Determine the (x, y) coordinate at the center of the cell enclosing the given text.  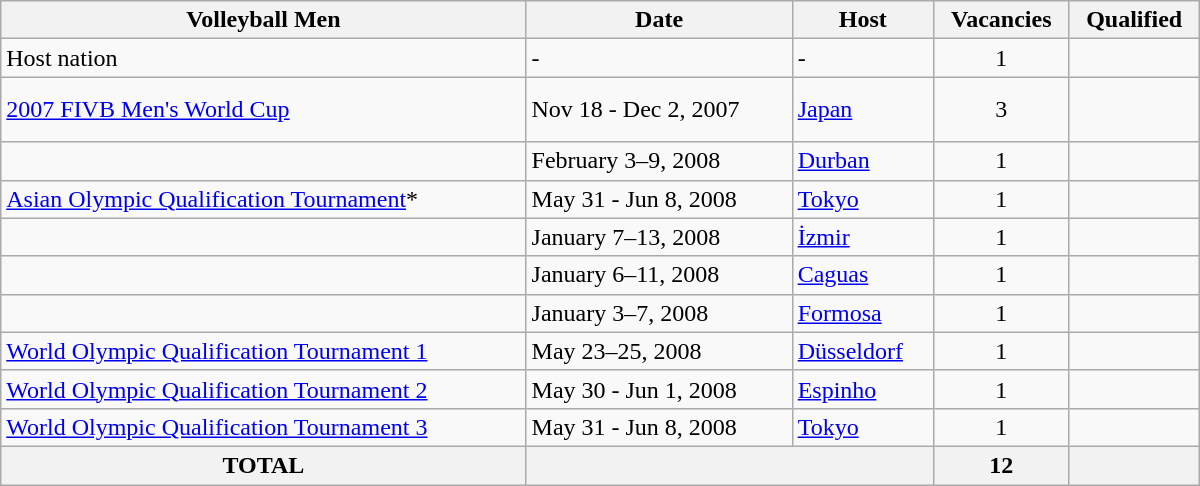
Vacancies (1002, 20)
2007 FIVB Men's World Cup (264, 110)
Asian Olympic Qualification Tournament* (264, 199)
Caguas (862, 275)
January 6–11, 2008 (659, 275)
Host (862, 20)
İzmir (862, 237)
Formosa (862, 313)
World Olympic Qualification Tournament 3 (264, 427)
Espinho (862, 389)
January 3–7, 2008 (659, 313)
TOTAL (264, 465)
Date (659, 20)
May 30 - Jun 1, 2008 (659, 389)
Nov 18 - Dec 2, 2007 (659, 110)
Durban (862, 161)
12 (1002, 465)
World Olympic Qualification Tournament 2 (264, 389)
3 (1002, 110)
Qualified (1134, 20)
February 3–9, 2008 (659, 161)
Japan (862, 110)
Host nation (264, 58)
Düsseldorf (862, 351)
Volleyball Men (264, 20)
January 7–13, 2008 (659, 237)
World Olympic Qualification Tournament 1 (264, 351)
May 23–25, 2008 (659, 351)
